Return the [x, y] coordinate for the center point of the cell that contains the specified text.  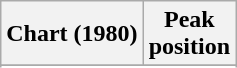
Chart (1980) [72, 34]
Peakposition [189, 34]
